Capture the cell that displays the provided text and extract its [X, Y] central coordinate. 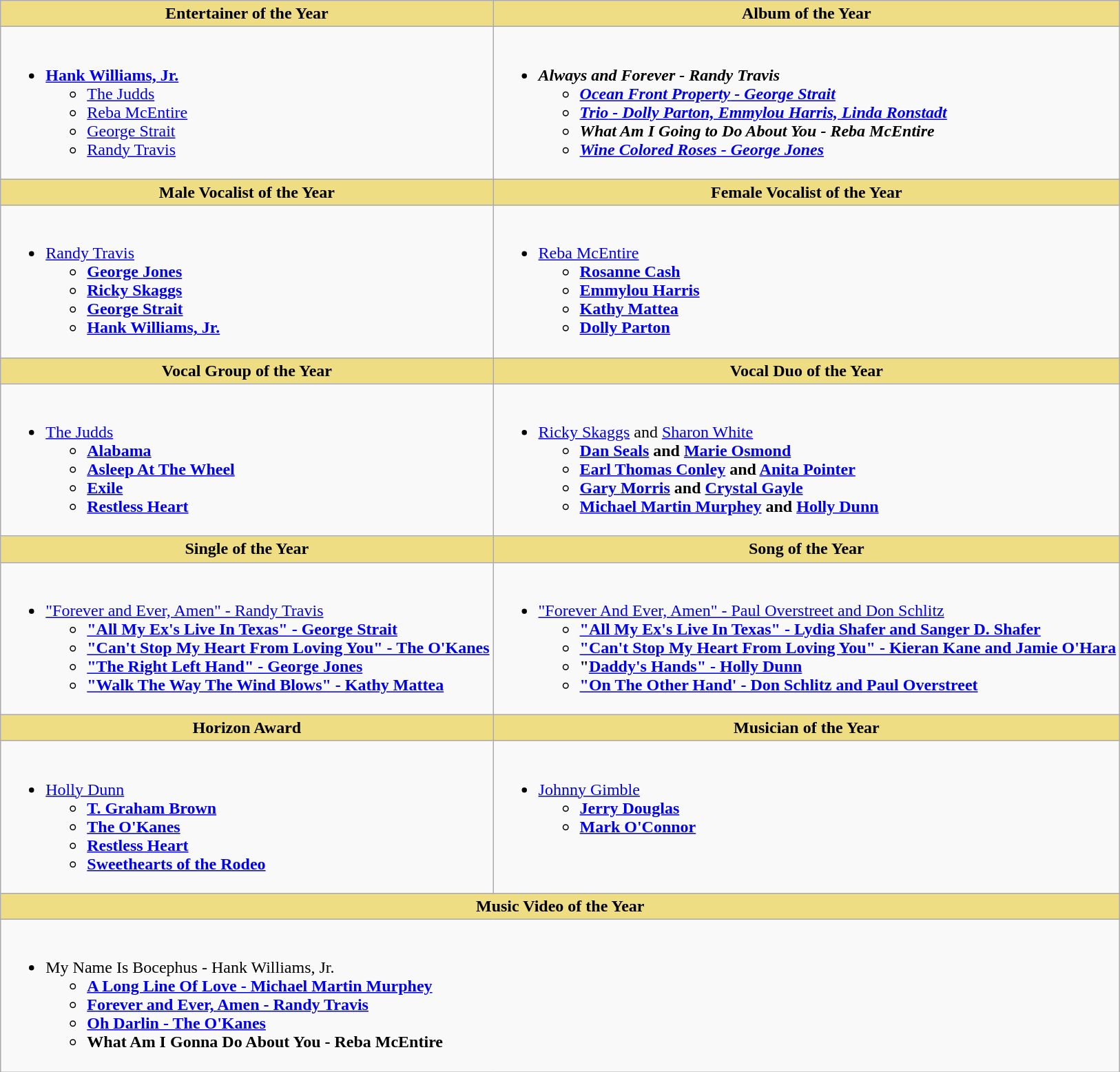
Male Vocalist of the Year [247, 192]
Vocal Duo of the Year [807, 371]
Entertainer of the Year [247, 14]
Musician of the Year [807, 728]
Music Video of the Year [561, 906]
Reba McEntireRosanne CashEmmylou HarrisKathy MatteaDolly Parton [807, 281]
Randy TravisGeorge JonesRicky SkaggsGeorge StraitHank Williams, Jr. [247, 281]
Holly DunnT. Graham BrownThe O'KanesRestless HeartSweethearts of the Rodeo [247, 817]
Vocal Group of the Year [247, 371]
Song of the Year [807, 549]
Single of the Year [247, 549]
Johnny GimbleJerry DouglasMark O'Connor [807, 817]
Female Vocalist of the Year [807, 192]
The JuddsAlabamaAsleep At The WheelExileRestless Heart [247, 460]
Horizon Award [247, 728]
Hank Williams, Jr.The JuddsReba McEntireGeorge StraitRandy Travis [247, 103]
Album of the Year [807, 14]
